Scan for the cell matching the given text and deliver its [X, Y] coordinate at center. 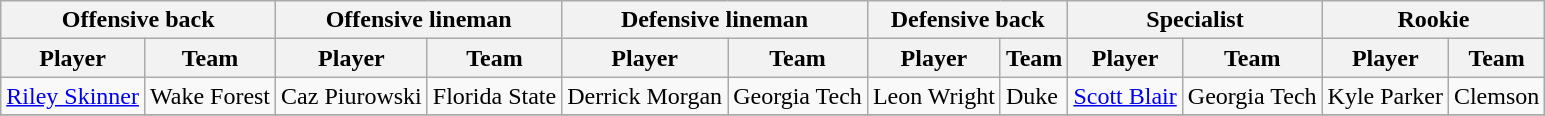
Wake Forest [210, 96]
Duke [1034, 96]
Rookie [1434, 20]
Clemson [1496, 96]
Scott Blair [1125, 96]
Offensive back [138, 20]
Defensive lineman [715, 20]
Derrick Morgan [645, 96]
Leon Wright [934, 96]
Defensive back [967, 20]
Kyle Parker [1385, 96]
Florida State [494, 96]
Specialist [1195, 20]
Riley Skinner [73, 96]
Caz Piurowski [352, 96]
Offensive lineman [419, 20]
